Locate the cell with the specified text and output its (x, y) center coordinate. 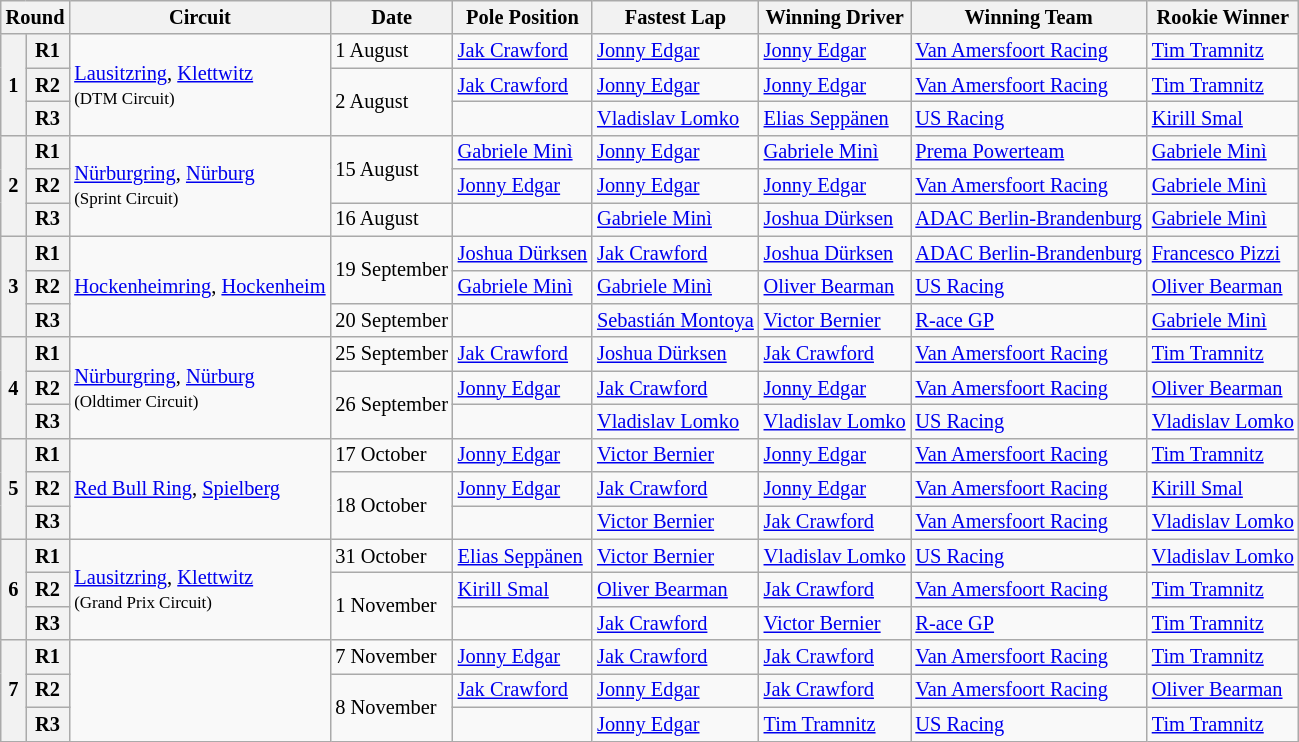
16 August (391, 219)
Winning Driver (835, 17)
Round (36, 17)
6 (14, 590)
31 October (391, 556)
1 November (391, 606)
Winning Team (1028, 17)
Lausitzring, Klettwitz(Grand Prix Circuit) (200, 590)
Circuit (200, 17)
Nürburgring, Nürburg(Sprint Circuit) (200, 186)
20 September (391, 320)
1 August (391, 51)
4 (14, 388)
Francesco Pizzi (1223, 253)
Date (391, 17)
Fastest Lap (676, 17)
3 (14, 286)
1 (14, 84)
Nürburgring, Nürburg(Oldtimer Circuit) (200, 388)
Lausitzring, Klettwitz(DTM Circuit) (200, 84)
18 October (391, 506)
Hockenheimring, Hockenheim (200, 286)
25 September (391, 354)
Prema Powerteam (1028, 152)
2 (14, 186)
19 September (391, 270)
5 (14, 488)
7 (14, 690)
17 October (391, 455)
8 November (391, 706)
Sebastián Montoya (676, 320)
15 August (391, 168)
26 September (391, 404)
Rookie Winner (1223, 17)
Red Bull Ring, Spielberg (200, 488)
2 August (391, 102)
7 November (391, 657)
Pole Position (522, 17)
